Capture the cell that displays the provided text and extract its (x, y) central coordinate. 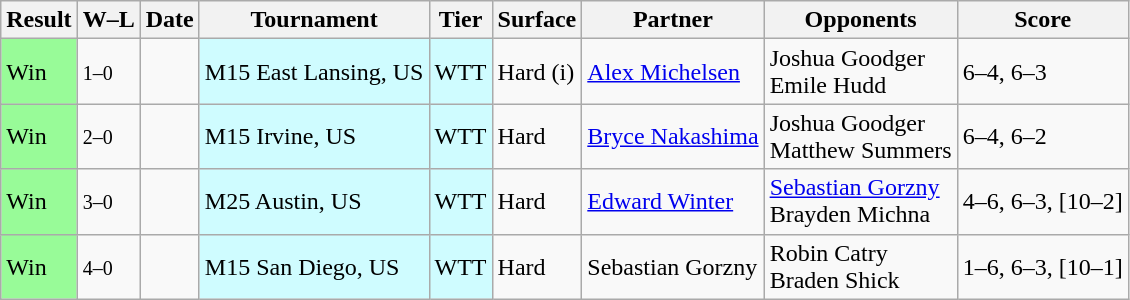
4–6, 6–3, [10–2] (1042, 202)
1–6, 6–3, [10–1] (1042, 266)
3–0 (108, 202)
M25 Austin, US (314, 202)
Alex Michelsen (673, 72)
W–L (108, 20)
Sebastian Gorzny Brayden Michna (860, 202)
Partner (673, 20)
Hard (i) (537, 72)
4–0 (108, 266)
Edward Winter (673, 202)
Tier (460, 20)
Surface (537, 20)
M15 Irvine, US (314, 136)
Joshua Goodger Emile Hudd (860, 72)
Opponents (860, 20)
Joshua Goodger Matthew Summers (860, 136)
M15 San Diego, US (314, 266)
2–0 (108, 136)
1–0 (108, 72)
Robin Catry Braden Shick (860, 266)
Score (1042, 20)
Result (39, 20)
Bryce Nakashima (673, 136)
Date (170, 20)
6–4, 6–2 (1042, 136)
M15 East Lansing, US (314, 72)
Sebastian Gorzny (673, 266)
6–4, 6–3 (1042, 72)
Tournament (314, 20)
